Return (X, Y) of the center of cell containing provided text 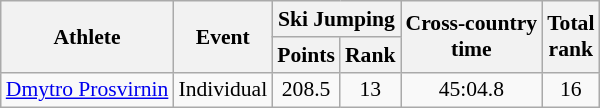
Cross-country time (471, 36)
Dmytro Prosvirnin (88, 90)
45:04.8 (471, 90)
Athlete (88, 36)
16 (570, 90)
Individual (222, 90)
Total rank (570, 36)
208.5 (306, 90)
Rank (370, 55)
Ski Jumping (336, 19)
Points (306, 55)
13 (370, 90)
Event (222, 36)
